Search for the cell housing the specified text and yield its [x, y] center coordinate. 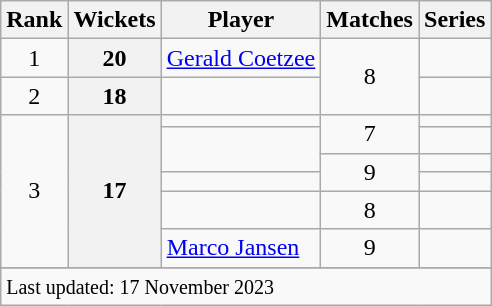
3 [34, 191]
Matches [370, 20]
Wickets [114, 20]
18 [114, 96]
Player [241, 20]
Rank [34, 20]
1 [34, 58]
Gerald Coetzee [241, 58]
Series [454, 20]
2 [34, 96]
17 [114, 191]
20 [114, 58]
Marco Jansen [241, 248]
7 [370, 134]
Last updated: 17 November 2023 [246, 286]
